Extract the [x, y] coordinate from the center of the cell holding the provided text.  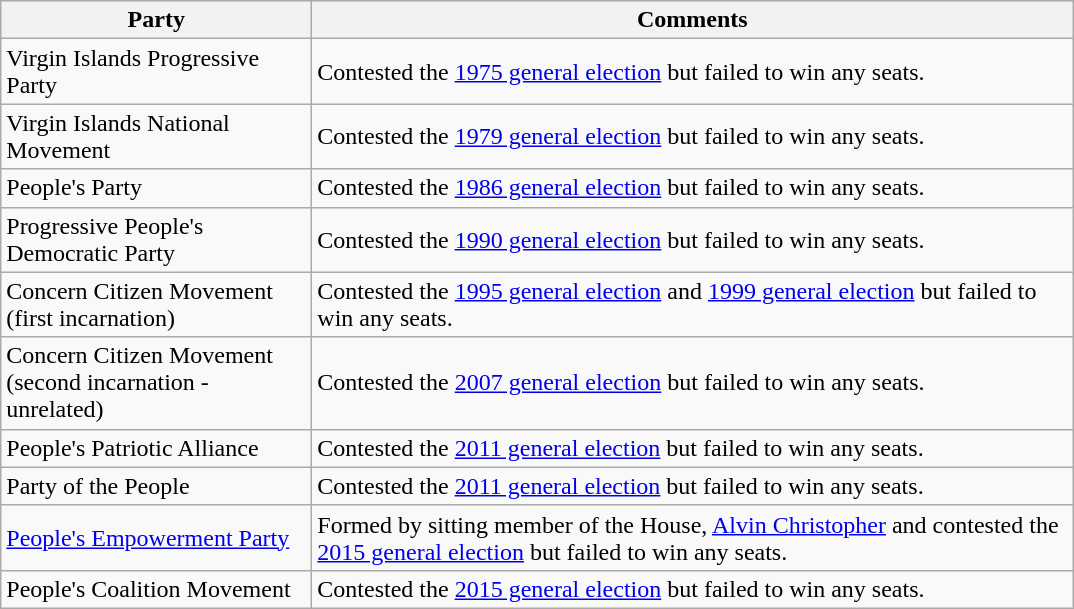
Concern Citizen Movement (first incarnation) [156, 304]
People's Party [156, 188]
Comments [692, 20]
Party of the People [156, 486]
Contested the 1995 general election and 1999 general election but failed to win any seats. [692, 304]
Contested the 2007 general election but failed to win any seats. [692, 383]
People's Coalition Movement [156, 589]
Contested the 1975 general election but failed to win any seats. [692, 72]
Contested the 1986 general election but failed to win any seats. [692, 188]
Contested the 1979 general election but failed to win any seats. [692, 136]
Contested the 1990 general election but failed to win any seats. [692, 240]
People's Patriotic Alliance [156, 448]
Formed by sitting member of the House, Alvin Christopher and contested the 2015 general election but failed to win any seats. [692, 538]
Party [156, 20]
Virgin Islands Progressive Party [156, 72]
Virgin Islands National Movement [156, 136]
Concern Citizen Movement (second incarnation - unrelated) [156, 383]
Progressive People's Democratic Party [156, 240]
Contested the 2015 general election but failed to win any seats. [692, 589]
People's Empowerment Party [156, 538]
